Search for the cell housing the specified text and yield its [x, y] center coordinate. 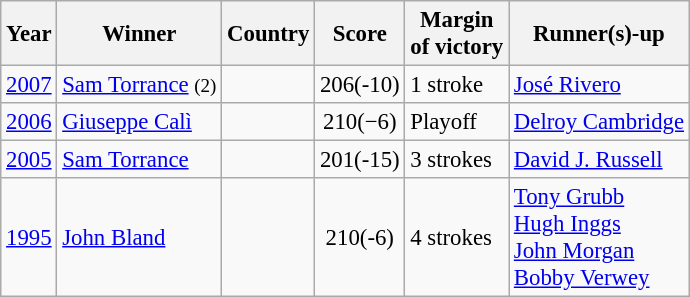
John Bland [140, 238]
Giuseppe Calì [140, 122]
210(−6) [360, 122]
Runner(s)-up [600, 34]
David J. Russell [600, 160]
4 strokes [457, 238]
Country [268, 34]
1 stroke [457, 85]
Marginof victory [457, 34]
Playoff [457, 122]
Winner [140, 34]
206(-10) [360, 85]
3 strokes [457, 160]
Sam Torrance [140, 160]
Score [360, 34]
Tony Grubb Hugh Inggs John Morgan Bobby Verwey [600, 238]
1995 [29, 238]
José Rivero [600, 85]
210(-6) [360, 238]
Year [29, 34]
Sam Torrance (2) [140, 85]
2007 [29, 85]
Delroy Cambridge [600, 122]
2006 [29, 122]
201(-15) [360, 160]
2005 [29, 160]
